Extract the [X, Y] coordinate from the center of the cell holding the provided text.  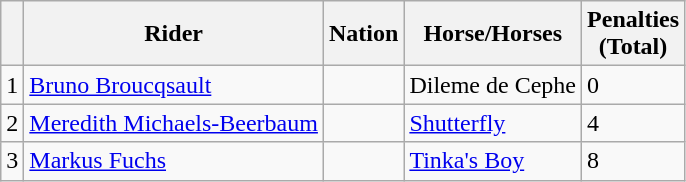
4 [634, 123]
Tinka's Boy [493, 161]
Dileme de Cephe [493, 85]
Nation [363, 34]
2 [12, 123]
Bruno Broucqsault [174, 85]
8 [634, 161]
Rider [174, 34]
Horse/Horses [493, 34]
Markus Fuchs [174, 161]
0 [634, 85]
1 [12, 85]
3 [12, 161]
Shutterfly [493, 123]
Penalties(Total) [634, 34]
Meredith Michaels-Beerbaum [174, 123]
